From the cell containing the given text, extract its center point as (x, y) coordinate. 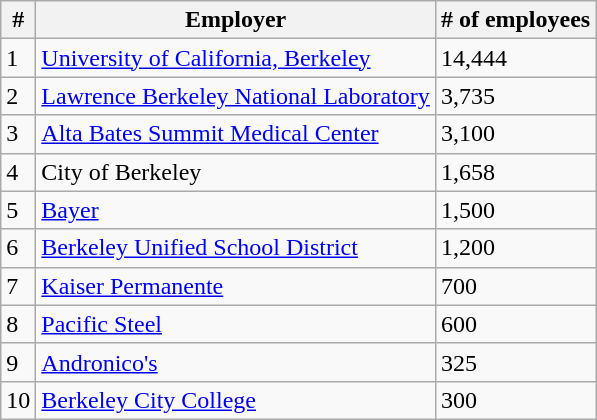
6 (18, 248)
700 (515, 286)
1,500 (515, 210)
2 (18, 96)
# (18, 20)
# of employees (515, 20)
Lawrence Berkeley National Laboratory (236, 96)
8 (18, 324)
1,658 (515, 172)
Kaiser Permanente (236, 286)
1 (18, 58)
University of California, Berkeley (236, 58)
Employer (236, 20)
600 (515, 324)
325 (515, 362)
Andronico's (236, 362)
Alta Bates Summit Medical Center (236, 134)
9 (18, 362)
300 (515, 400)
10 (18, 400)
Berkeley City College (236, 400)
3,100 (515, 134)
4 (18, 172)
5 (18, 210)
Pacific Steel (236, 324)
City of Berkeley (236, 172)
7 (18, 286)
14,444 (515, 58)
Berkeley Unified School District (236, 248)
Bayer (236, 210)
3,735 (515, 96)
1,200 (515, 248)
3 (18, 134)
